Output the [x, y] coordinate of the center of the cell containing the given text.  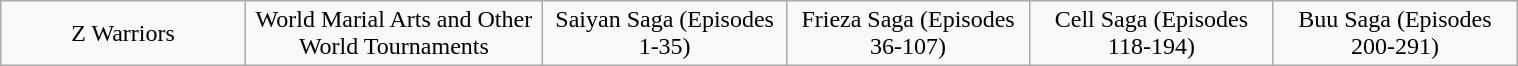
Z Warriors [122, 34]
Saiyan Saga (Episodes 1-35) [664, 34]
Frieza Saga (Episodes 36-107) [908, 34]
World Marial Arts and Other World Tournaments [394, 34]
Cell Saga (Episodes 118-194) [1152, 34]
Buu Saga (Episodes 200-291) [1395, 34]
